Pinpoint the cell where the given text exists, returning its (x, y) midpoint coordinate. 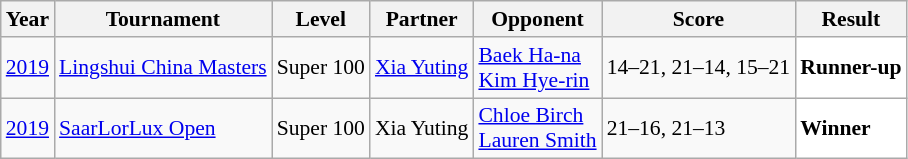
Lingshui China Masters (163, 68)
Baek Ha-na Kim Hye-rin (537, 68)
Opponent (537, 19)
Runner-up (850, 68)
Year (28, 19)
SaarLorLux Open (163, 128)
Chloe Birch Lauren Smith (537, 128)
Level (321, 19)
14–21, 21–14, 15–21 (699, 68)
Partner (422, 19)
21–16, 21–13 (699, 128)
Tournament (163, 19)
Winner (850, 128)
Result (850, 19)
Score (699, 19)
